From the cell containing the given text, extract its center point as (X, Y) coordinate. 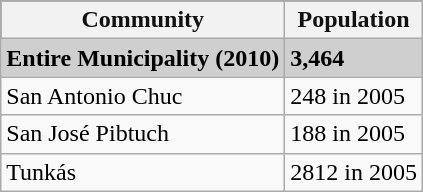
Community (143, 20)
Population (354, 20)
3,464 (354, 58)
188 in 2005 (354, 134)
248 in 2005 (354, 96)
Tunkás (143, 172)
San Antonio Chuc (143, 96)
2812 in 2005 (354, 172)
Entire Municipality (2010) (143, 58)
San José Pibtuch (143, 134)
